Output the [X, Y] coordinate of the center of the cell containing the given text.  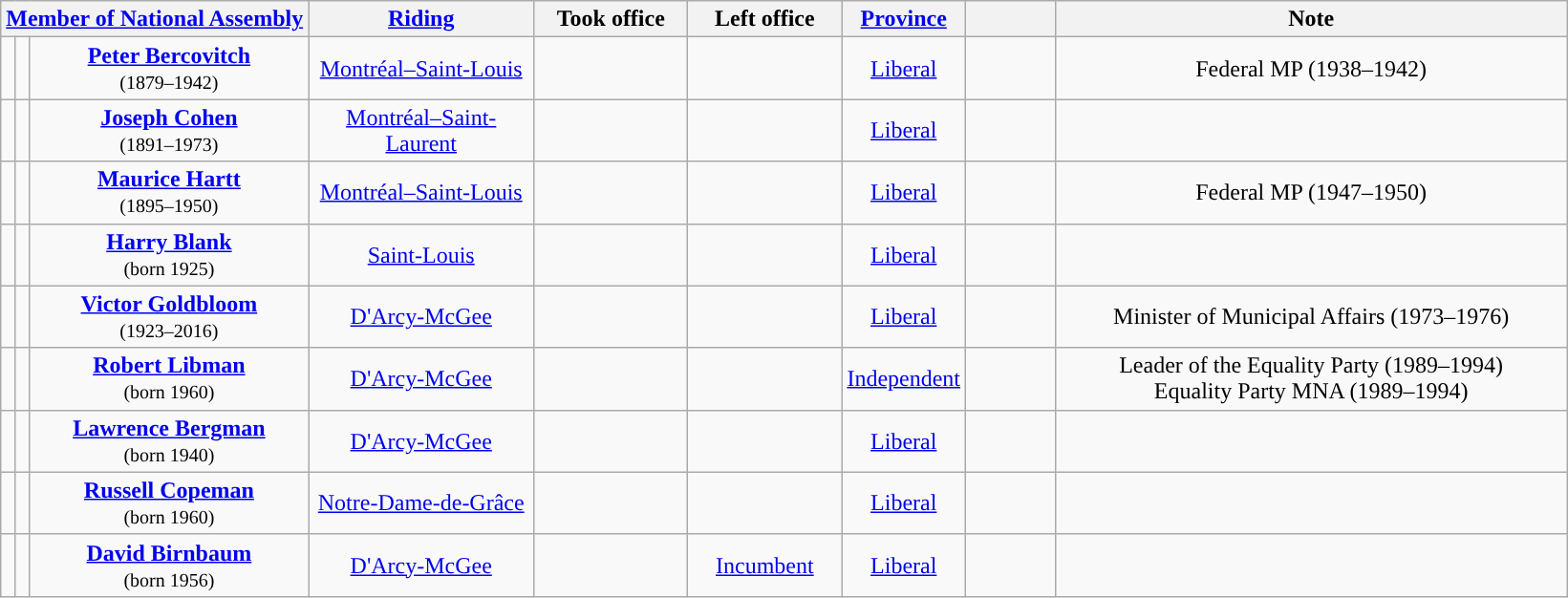
Saint-Louis [421, 254]
Montréal–Saint-Laurent [421, 130]
Maurice Hartt(1895–1950) [169, 193]
Province [904, 19]
Independent [904, 378]
Harry Blank(born 1925) [169, 254]
Russell Copeman(born 1960) [169, 502]
Peter Bercovitch(1879–1942) [169, 69]
Lawrence Bergman(born 1940) [169, 441]
Notre-Dame-de-Grâce [421, 502]
Took office [612, 19]
Leader of the Equality Party (1989–1994)Equality Party MNA (1989–1994) [1311, 378]
Robert Libman(born 1960) [169, 378]
Federal MP (1947–1950) [1311, 193]
Incumbent [764, 566]
Federal MP (1938–1942) [1311, 69]
Member of National Assembly [155, 19]
David Birnbaum(born 1956) [169, 566]
Riding [421, 19]
Note [1311, 19]
Joseph Cohen(1891–1973) [169, 130]
Left office [764, 19]
Minister of Municipal Affairs (1973–1976) [1311, 317]
Victor Goldbloom(1923–2016) [169, 317]
